Output the (x, y) coordinate of the center of the cell containing the given text.  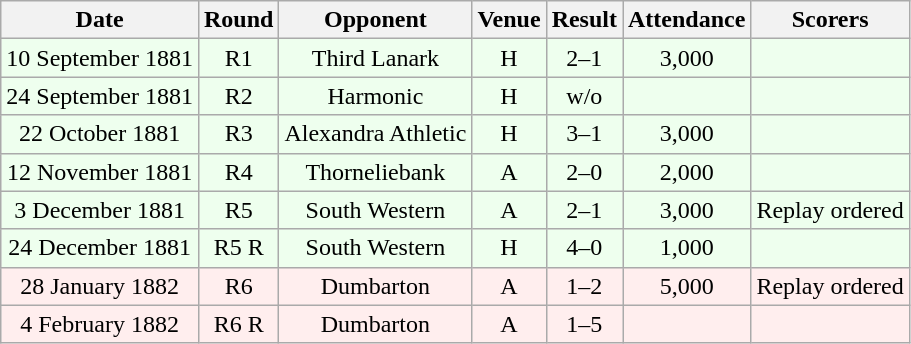
3 December 1881 (100, 210)
Result (584, 20)
Harmonic (376, 96)
1–5 (584, 324)
Venue (509, 20)
2,000 (686, 172)
Alexandra Athletic (376, 134)
R4 (238, 172)
4–0 (584, 248)
Scorers (830, 20)
12 November 1881 (100, 172)
R6 (238, 286)
1–2 (584, 286)
w/o (584, 96)
R5 (238, 210)
Date (100, 20)
5,000 (686, 286)
1,000 (686, 248)
24 December 1881 (100, 248)
3–1 (584, 134)
Third Lanark (376, 58)
24 September 1881 (100, 96)
Attendance (686, 20)
Opponent (376, 20)
R2 (238, 96)
R5 R (238, 248)
22 October 1881 (100, 134)
28 January 1882 (100, 286)
R6 R (238, 324)
R1 (238, 58)
Round (238, 20)
R3 (238, 134)
10 September 1881 (100, 58)
4 February 1882 (100, 324)
2–0 (584, 172)
Thorneliebank (376, 172)
